Extract the (x, y) coordinate from the center of the cell holding the provided text.  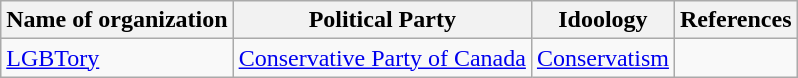
Political Party (382, 20)
LGBTory (117, 58)
Idoology (602, 20)
References (736, 20)
Conservatism (602, 58)
Name of organization (117, 20)
Conservative Party of Canada (382, 58)
